Output the [x, y] coordinate of the center of the cell containing the given text.  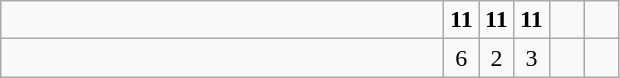
3 [532, 58]
6 [462, 58]
2 [496, 58]
